Provide the (x, y) coordinate of the cell's center where the given text is located.  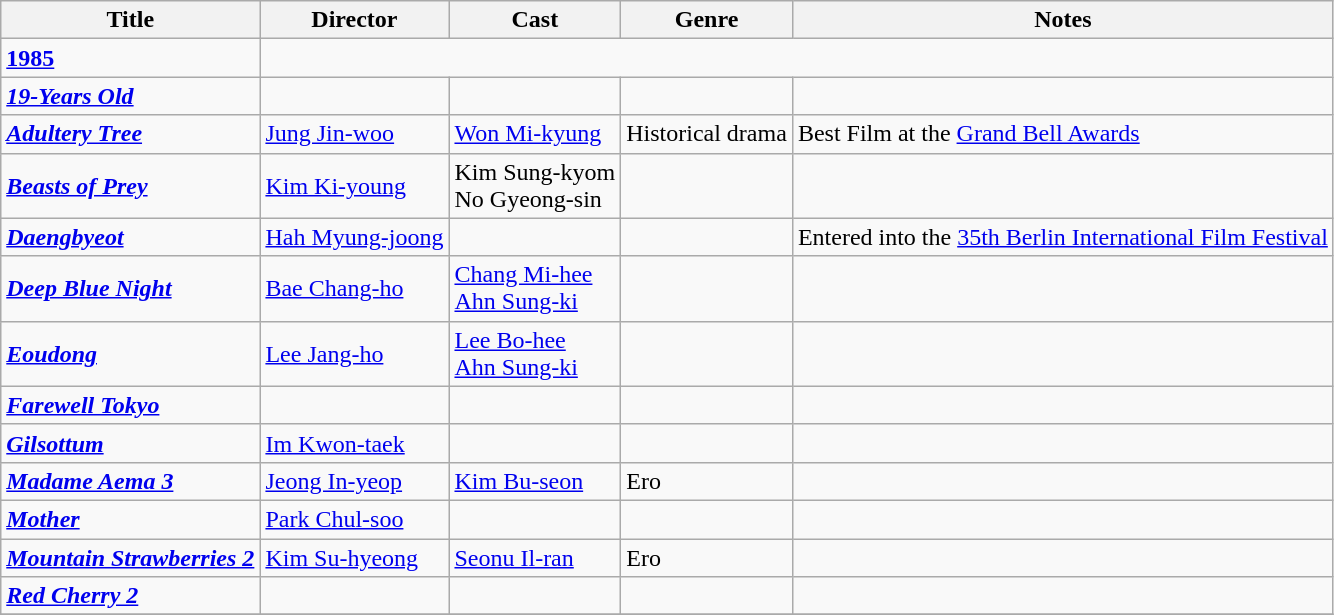
Eoudong (130, 354)
Red Cherry 2 (130, 596)
Kim Su-hyeong (354, 557)
Lee Jang-ho (354, 354)
1985 (130, 58)
Historical drama (707, 134)
Beasts of Prey (130, 186)
Deep Blue Night (130, 288)
Adultery Tree (130, 134)
Title (130, 20)
Won Mi-kyung (535, 134)
Seonu Il-ran (535, 557)
Hah Myung-joong (354, 237)
Cast (535, 20)
Bae Chang-ho (354, 288)
Daengbyeot (130, 237)
Director (354, 20)
Im Kwon-taek (354, 443)
Park Chul-soo (354, 519)
Notes (1062, 20)
Mountain Strawberries 2 (130, 557)
Gilsottum (130, 443)
Kim Ki-young (354, 186)
Madame Aema 3 (130, 481)
Kim Bu-seon (535, 481)
Entered into the 35th Berlin International Film Festival (1062, 237)
19-Years Old (130, 96)
Lee Bo-heeAhn Sung-ki (535, 354)
Mother (130, 519)
Farewell Tokyo (130, 405)
Kim Sung-kyomNo Gyeong-sin (535, 186)
Jung Jin-woo (354, 134)
Best Film at the Grand Bell Awards (1062, 134)
Genre (707, 20)
Chang Mi-heeAhn Sung-ki (535, 288)
Jeong In-yeop (354, 481)
